Provide the [X, Y] coordinate of the cell's center where the given text is located.  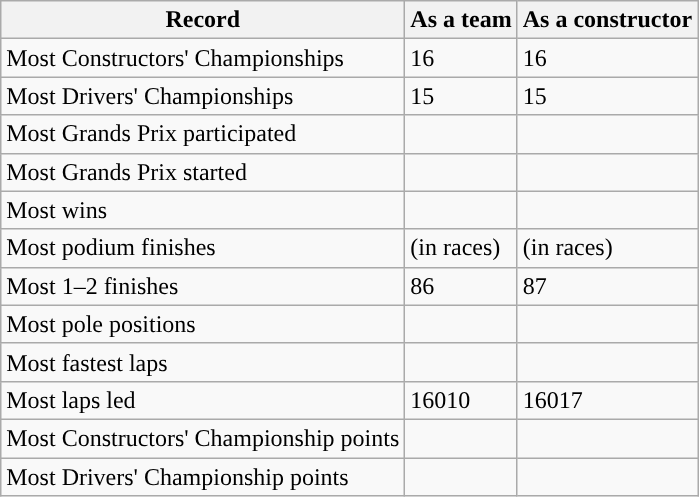
As a team [461, 20]
16010 [461, 400]
Most Grands Prix participated [203, 134]
Most 1–2 finishes [203, 286]
Most podium finishes [203, 248]
Most Constructors' Championships [203, 58]
Most wins [203, 210]
Most Constructors' Championship points [203, 438]
Most Drivers' Championships [203, 96]
Most Drivers' Championship points [203, 477]
Most pole positions [203, 324]
As a constructor [607, 20]
Most Grands Prix started [203, 172]
Most laps led [203, 400]
Most fastest laps [203, 362]
87 [607, 286]
16017 [607, 400]
Record [203, 20]
86 [461, 286]
